Extract the [x, y] coordinate from the center of the cell holding the provided text.  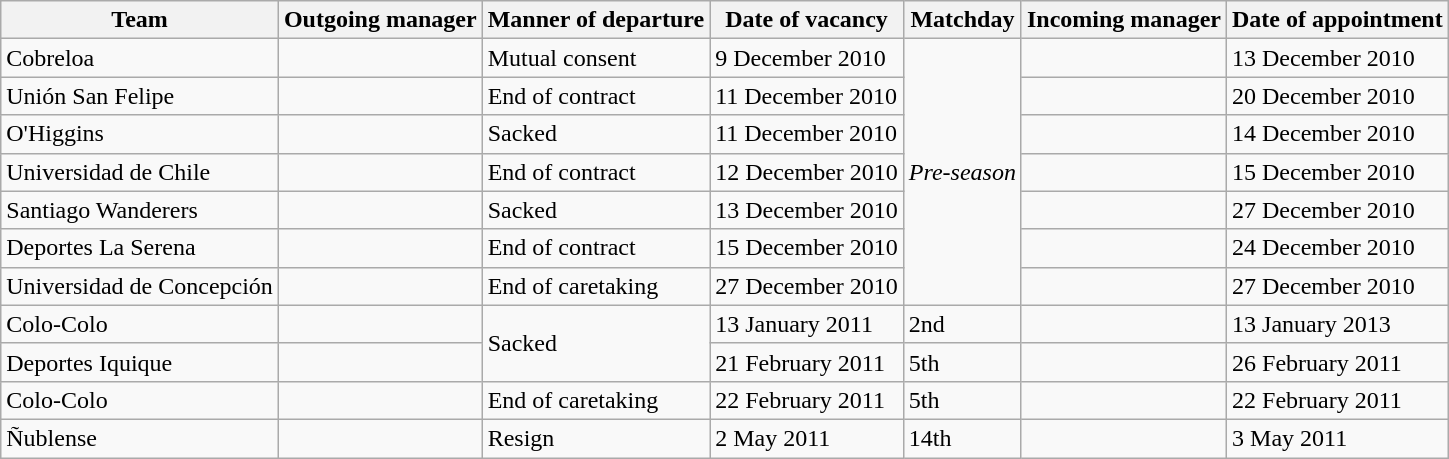
26 February 2011 [1338, 362]
Date of appointment [1338, 20]
Mutual consent [596, 58]
Date of vacancy [807, 20]
Matchday [962, 20]
Universidad de Chile [140, 172]
2nd [962, 324]
Ñublense [140, 438]
Deportes Iquique [140, 362]
Santiago Wanderers [140, 210]
Cobreloa [140, 58]
Pre-season [962, 172]
2 May 2011 [807, 438]
13 January 2013 [1338, 324]
13 January 2011 [807, 324]
12 December 2010 [807, 172]
Outgoing manager [380, 20]
Manner of departure [596, 20]
O'Higgins [140, 134]
Universidad de Concepción [140, 286]
24 December 2010 [1338, 248]
Deportes La Serena [140, 248]
14th [962, 438]
9 December 2010 [807, 58]
Unión San Felipe [140, 96]
Resign [596, 438]
Incoming manager [1124, 20]
3 May 2011 [1338, 438]
14 December 2010 [1338, 134]
20 December 2010 [1338, 96]
21 February 2011 [807, 362]
Team [140, 20]
